Search for the cell housing the specified text and yield its [x, y] center coordinate. 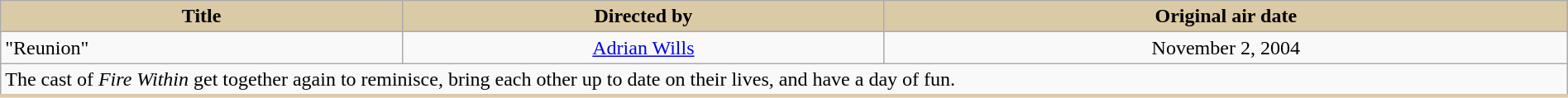
Original air date [1226, 16]
Adrian Wills [643, 48]
November 2, 2004 [1226, 48]
The cast of Fire Within get together again to reminisce, bring each other up to date on their lives, and have a day of fun. [784, 80]
"Reunion" [202, 48]
Directed by [643, 16]
Title [202, 16]
